Provide the [x, y] coordinate of the cell's center where the given text is located.  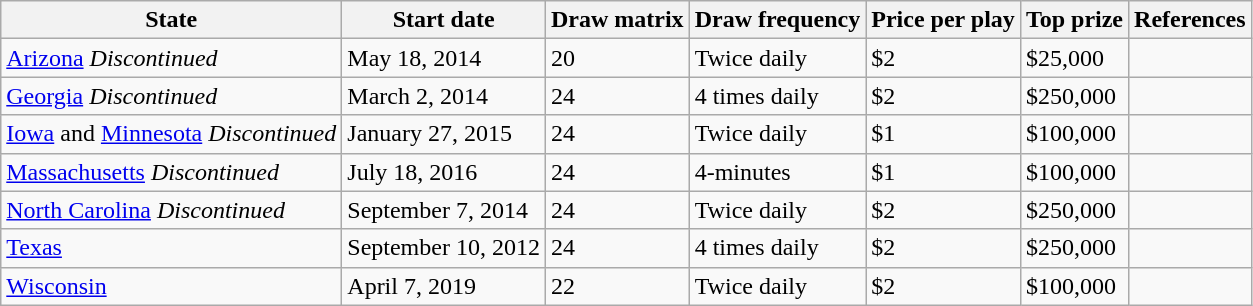
22 [617, 286]
May 18, 2014 [444, 58]
Georgia Discontinued [172, 96]
Top prize [1074, 20]
4-minutes [778, 172]
Draw frequency [778, 20]
Massachusetts Discontinued [172, 172]
Price per play [944, 20]
Texas [172, 248]
Wisconsin [172, 286]
July 18, 2016 [444, 172]
January 27, 2015 [444, 134]
State [172, 20]
20 [617, 58]
Arizona Discontinued [172, 58]
Iowa and Minnesota Discontinued [172, 134]
September 10, 2012 [444, 248]
September 7, 2014 [444, 210]
Draw matrix [617, 20]
North Carolina Discontinued [172, 210]
April 7, 2019 [444, 286]
References [1190, 20]
March 2, 2014 [444, 96]
$25,000 [1074, 58]
Start date [444, 20]
